Search for the cell housing the specified text and yield its [X, Y] center coordinate. 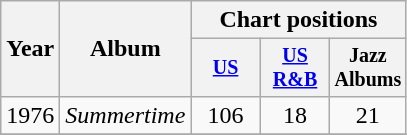
Album [126, 49]
US [226, 68]
Summertime [126, 115]
1976 [30, 115]
Chart positions [298, 20]
21 [368, 115]
18 [294, 115]
USR&B [294, 68]
Year [30, 49]
Jazz Albums [368, 68]
106 [226, 115]
